Pinpoint the cell where the given text exists, returning its (X, Y) midpoint coordinate. 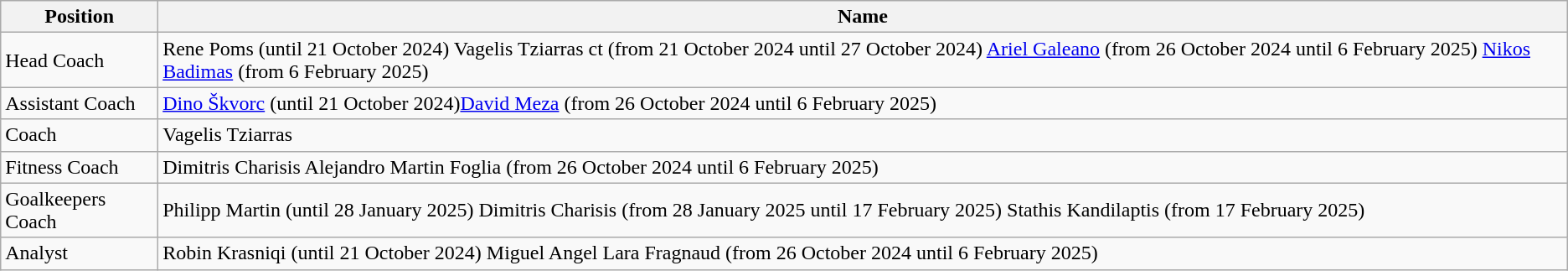
Position (80, 17)
Vagelis Tziarras (863, 135)
Coach (80, 135)
Dimitris Charisis Alejandro Martin Foglia (from 26 October 2024 until 6 February 2025) (863, 167)
Head Coach (80, 60)
Name (863, 17)
Dino Škvorc (until 21 October 2024)David Meza (from 26 October 2024 until 6 February 2025) (863, 103)
Analyst (80, 253)
Fitness Coach (80, 167)
Assistant Coach (80, 103)
Goalkeepers Coach (80, 210)
Philipp Martin (until 28 January 2025) Dimitris Charisis (from 28 January 2025 until 17 February 2025) Stathis Kandilaptis (from 17 February 2025) (863, 210)
Robin Krasniqi (until 21 October 2024) Miguel Angel Lara Fragnaud (from 26 October 2024 until 6 February 2025) (863, 253)
